Locate the cell with the specified text and output its (X, Y) center coordinate. 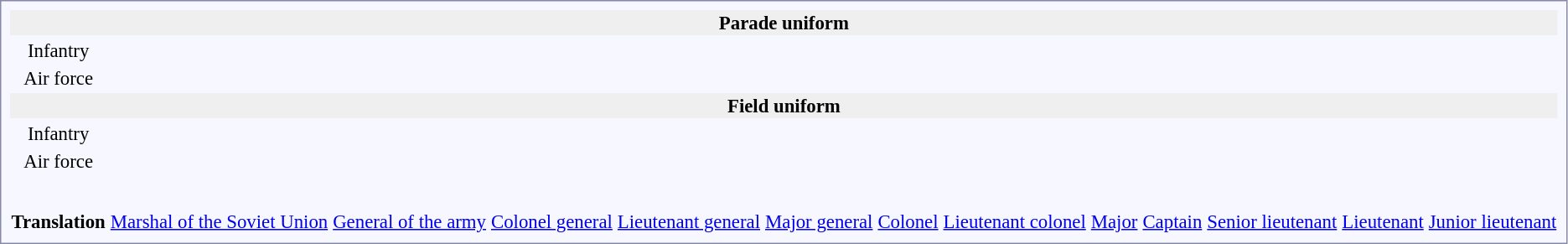
Major (1115, 221)
Colonel general (551, 221)
Lieutenant colonel (1014, 221)
Field uniform (784, 106)
Major general (820, 221)
Parade uniform (784, 23)
Lieutenant (1383, 221)
Lieutenant general (689, 221)
Marshal of the Soviet Union (219, 221)
Translation (59, 221)
Junior lieutenant (1492, 221)
Senior lieutenant (1272, 221)
Colonel (908, 221)
General of the army (410, 221)
Captain (1172, 221)
